Output the (X, Y) coordinate of the center of the cell containing the given text.  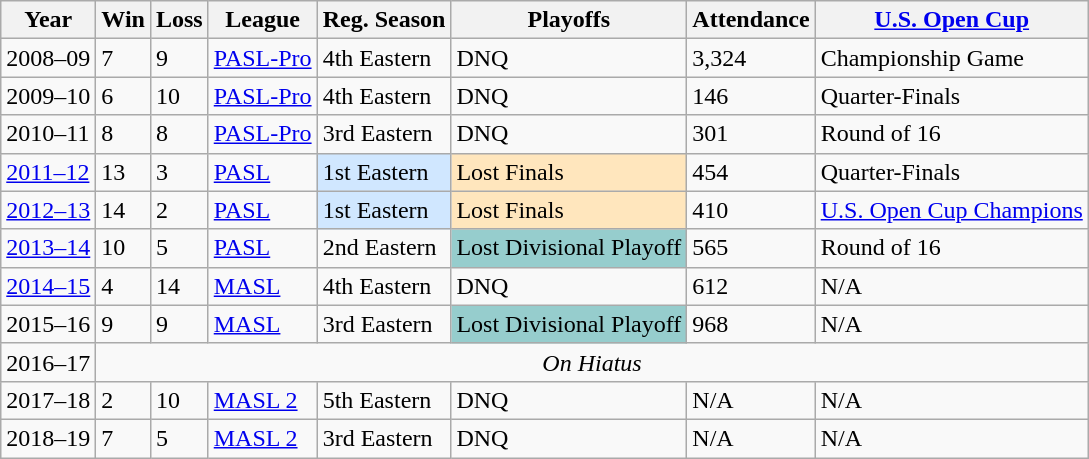
Playoffs (569, 20)
2016–17 (48, 362)
6 (124, 96)
League (262, 20)
4 (124, 286)
2010–11 (48, 134)
13 (124, 172)
301 (751, 134)
2017–18 (48, 400)
U.S. Open Cup Champions (952, 210)
565 (751, 248)
454 (751, 172)
3 (179, 172)
2018–19 (48, 438)
U.S. Open Cup (952, 20)
Championship Game (952, 58)
968 (751, 324)
410 (751, 210)
3,324 (751, 58)
2015–16 (48, 324)
Win (124, 20)
612 (751, 286)
2012–13 (48, 210)
On Hiatus (592, 362)
2nd Eastern (384, 248)
2011–12 (48, 172)
2009–10 (48, 96)
2008–09 (48, 58)
Reg. Season (384, 20)
Loss (179, 20)
146 (751, 96)
Attendance (751, 20)
2013–14 (48, 248)
5th Eastern (384, 400)
2014–15 (48, 286)
Year (48, 20)
